From the cell containing the given text, extract its center point as (X, Y) coordinate. 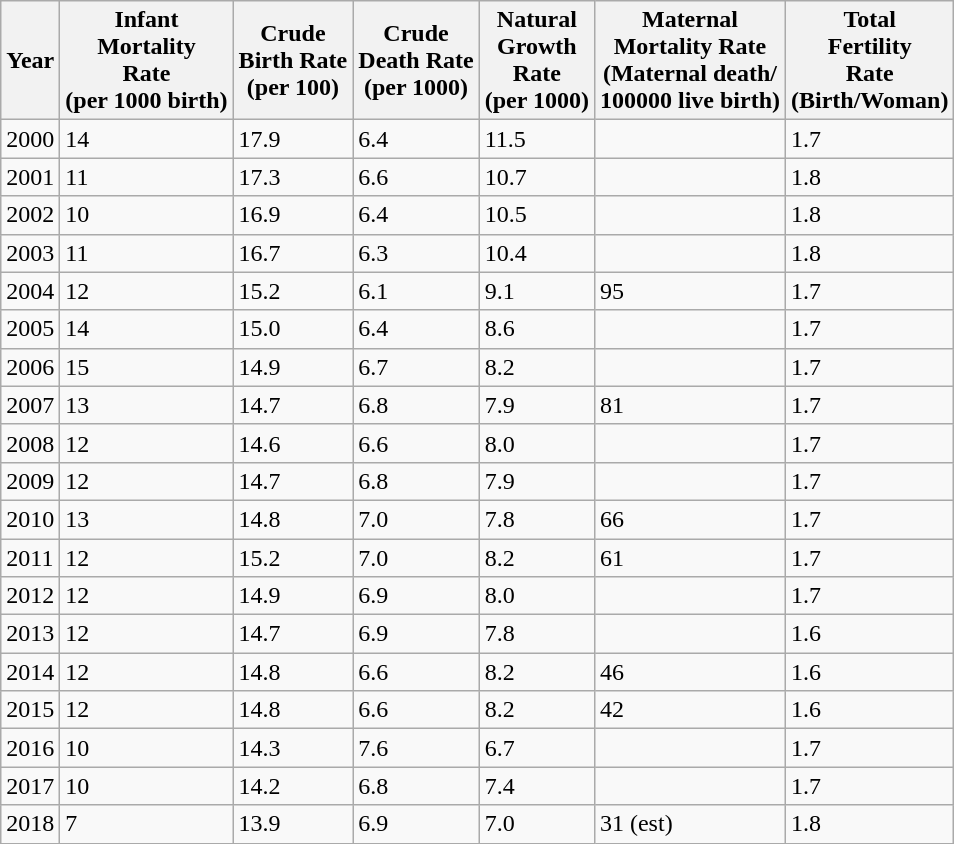
MaternalMortality Rate(Maternal death/100000 live birth) (690, 60)
2000 (30, 139)
2017 (30, 786)
46 (690, 672)
11.5 (536, 139)
2011 (30, 557)
2007 (30, 405)
2009 (30, 481)
17.9 (293, 139)
31 (est) (690, 824)
TotalFertilityRate(Birth/Woman) (870, 60)
16.7 (293, 253)
CrudeBirth Rate(per 100) (293, 60)
CrudeDeath Rate(per 1000) (416, 60)
15.0 (293, 329)
16.9 (293, 215)
6.1 (416, 291)
2015 (30, 710)
2010 (30, 519)
2014 (30, 672)
2006 (30, 367)
10.4 (536, 253)
2005 (30, 329)
66 (690, 519)
InfantMortalityRate(per 1000 birth) (146, 60)
14.6 (293, 443)
2004 (30, 291)
7 (146, 824)
2003 (30, 253)
61 (690, 557)
10.7 (536, 177)
81 (690, 405)
NaturalGrowthRate(per 1000) (536, 60)
2018 (30, 824)
9.1 (536, 291)
Year (30, 60)
8.6 (536, 329)
6.3 (416, 253)
7.4 (536, 786)
2001 (30, 177)
17.3 (293, 177)
13.9 (293, 824)
14.2 (293, 786)
2002 (30, 215)
2013 (30, 634)
15 (146, 367)
95 (690, 291)
42 (690, 710)
2016 (30, 748)
14.3 (293, 748)
2012 (30, 596)
7.6 (416, 748)
2008 (30, 443)
10.5 (536, 215)
